Output the (x, y) coordinate of the center of the cell containing the given text.  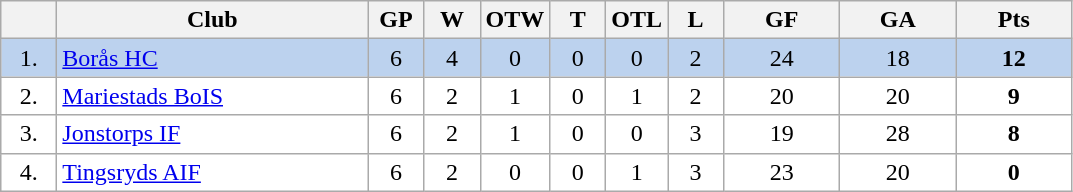
L (696, 20)
GP (396, 20)
4. (29, 172)
OTW (515, 20)
GA (898, 20)
GF (782, 20)
3. (29, 134)
8 (1014, 134)
Mariestads BoIS (212, 96)
23 (782, 172)
12 (1014, 58)
Borås HC (212, 58)
Pts (1014, 20)
Club (212, 20)
1. (29, 58)
Tingsryds AIF (212, 172)
Jonstorps IF (212, 134)
24 (782, 58)
28 (898, 134)
9 (1014, 96)
18 (898, 58)
2. (29, 96)
T (578, 20)
OTL (637, 20)
19 (782, 134)
W (452, 20)
4 (452, 58)
